Scan for the cell matching the given text and deliver its (x, y) coordinate at center. 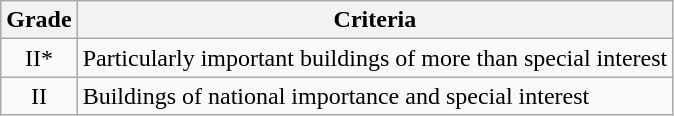
II (39, 96)
Particularly important buildings of more than special interest (375, 58)
II* (39, 58)
Grade (39, 20)
Criteria (375, 20)
Buildings of national importance and special interest (375, 96)
